Detect which cell encompasses the target text, then output its (x, y) center coordinate. 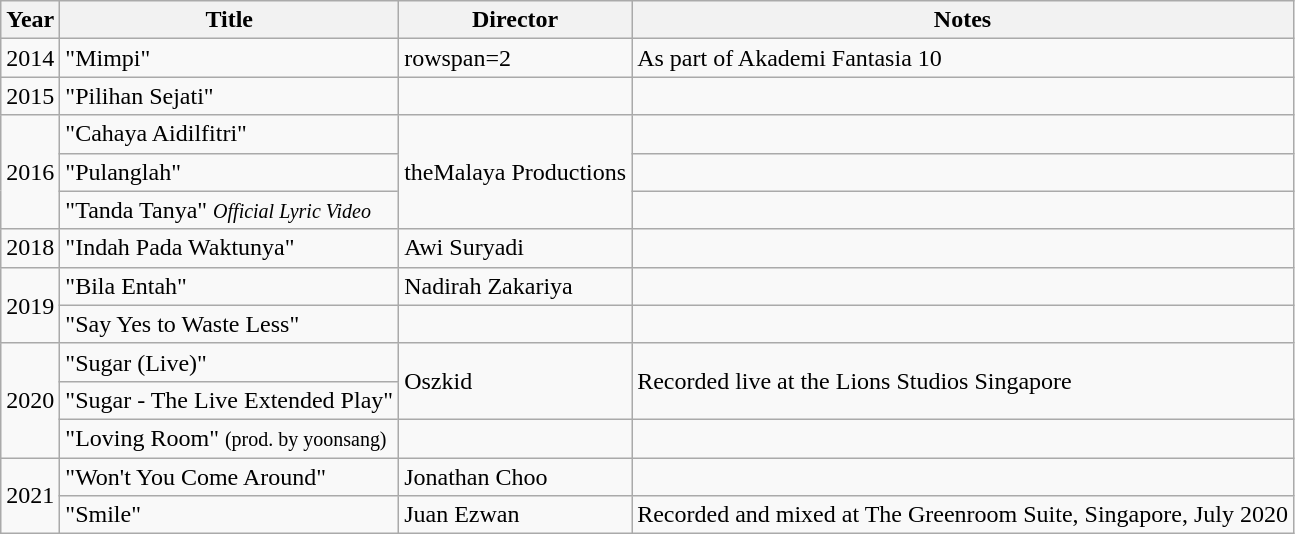
"Pulanglah" (230, 172)
As part of Akademi Fantasia 10 (963, 58)
"Smile" (230, 515)
2019 (30, 305)
"Pilihan Sejati" (230, 96)
"Sugar (Live)" (230, 362)
Notes (963, 20)
Title (230, 20)
Recorded and mixed at The Greenroom Suite, Singapore, July 2020 (963, 515)
2014 (30, 58)
"Sugar - The Live Extended Play" (230, 400)
Year (30, 20)
"Indah Pada Waktunya" (230, 248)
2015 (30, 96)
2020 (30, 400)
2021 (30, 496)
"Tanda Tanya" Official Lyric Video (230, 210)
"Bila Entah" (230, 286)
"Loving Room" (prod. by yoonsang) (230, 438)
2018 (30, 248)
Awi Suryadi (516, 248)
Director (516, 20)
Oszkid (516, 381)
rowspan=2 (516, 58)
"Won't You Come Around" (230, 477)
"Say Yes to Waste Less" (230, 324)
"Mimpi" (230, 58)
Juan Ezwan (516, 515)
Recorded live at the Lions Studios Singapore (963, 381)
2016 (30, 172)
"Cahaya Aidilfitri" (230, 134)
Jonathan Choo (516, 477)
Nadirah Zakariya (516, 286)
theMalaya Productions (516, 172)
